Locate the cell with the specified text and output its [X, Y] center coordinate. 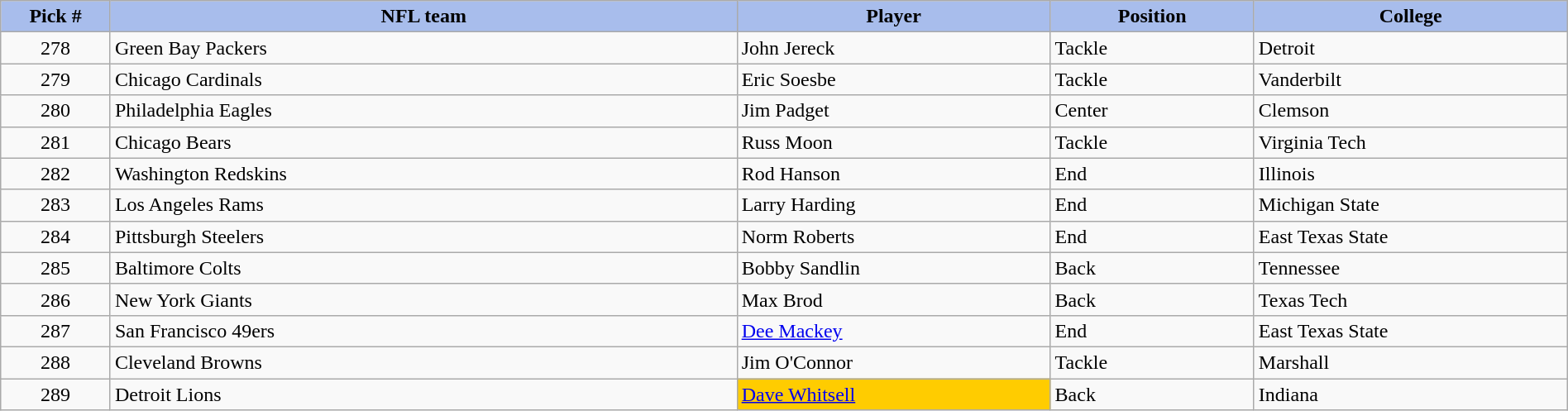
Dave Whitsell [893, 394]
278 [56, 48]
Player [893, 17]
282 [56, 174]
Philadelphia Eagles [423, 111]
College [1411, 17]
287 [56, 331]
Norm Roberts [893, 237]
Pittsburgh Steelers [423, 237]
Illinois [1411, 174]
Position [1152, 17]
286 [56, 299]
Baltimore Colts [423, 268]
Max Brod [893, 299]
Larry Harding [893, 205]
Chicago Bears [423, 142]
Russ Moon [893, 142]
Vanderbilt [1411, 79]
Los Angeles Rams [423, 205]
Detroit Lions [423, 394]
281 [56, 142]
Marshall [1411, 362]
Dee Mackey [893, 331]
288 [56, 362]
Bobby Sandlin [893, 268]
283 [56, 205]
Jim Padget [893, 111]
Washington Redskins [423, 174]
San Francisco 49ers [423, 331]
Jim O'Connor [893, 362]
284 [56, 237]
285 [56, 268]
279 [56, 79]
Tennessee [1411, 268]
280 [56, 111]
NFL team [423, 17]
Indiana [1411, 394]
Eric Soesbe [893, 79]
Chicago Cardinals [423, 79]
289 [56, 394]
Virginia Tech [1411, 142]
John Jereck [893, 48]
Texas Tech [1411, 299]
Detroit [1411, 48]
Michigan State [1411, 205]
New York Giants [423, 299]
Green Bay Packers [423, 48]
Cleveland Browns [423, 362]
Center [1152, 111]
Pick # [56, 17]
Rod Hanson [893, 174]
Clemson [1411, 111]
